Return (x, y) of the center of cell containing provided text 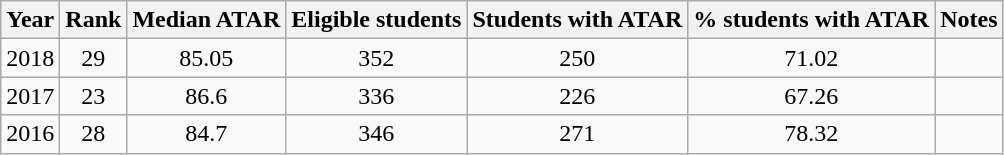
336 (376, 96)
271 (578, 134)
71.02 (812, 58)
28 (94, 134)
2017 (30, 96)
23 (94, 96)
Notes (969, 20)
226 (578, 96)
Year (30, 20)
Rank (94, 20)
67.26 (812, 96)
84.7 (206, 134)
Median ATAR (206, 20)
78.32 (812, 134)
86.6 (206, 96)
% students with ATAR (812, 20)
2016 (30, 134)
Eligible students (376, 20)
Students with ATAR (578, 20)
2018 (30, 58)
346 (376, 134)
250 (578, 58)
29 (94, 58)
85.05 (206, 58)
352 (376, 58)
